Return [X, Y] of the center of cell containing provided text 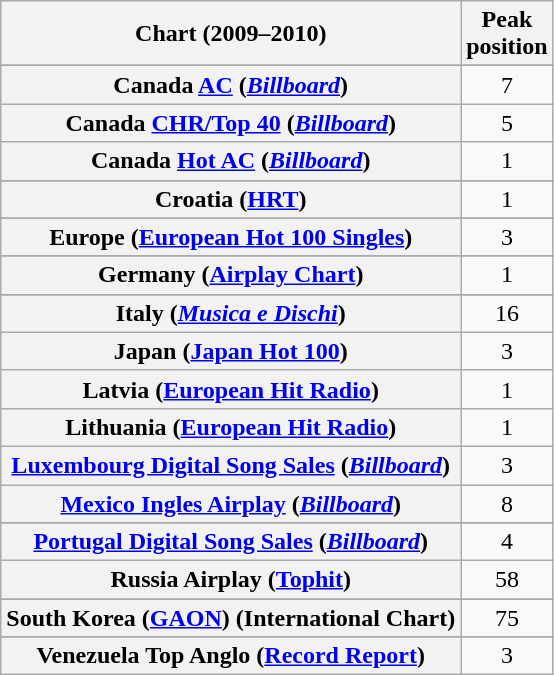
58 [507, 580]
Latvia (European Hit Radio) [231, 389]
Canada CHR/Top 40 (Billboard) [231, 123]
South Korea (GAON) (International Chart) [231, 618]
Russia Airplay (Tophit) [231, 580]
16 [507, 313]
Portugal Digital Song Sales (Billboard) [231, 542]
Canada Hot AC (Billboard) [231, 161]
75 [507, 618]
Peak position [507, 34]
5 [507, 123]
8 [507, 503]
Europe (European Hot 100 Singles) [231, 237]
Croatia (HRT) [231, 199]
7 [507, 85]
Germany (Airplay Chart) [231, 275]
Italy (Musica e Dischi) [231, 313]
Luxembourg Digital Song Sales (Billboard) [231, 465]
Canada AC (Billboard) [231, 85]
Mexico Ingles Airplay (Billboard) [231, 503]
Venezuela Top Anglo (Record Report) [231, 656]
Lithuania (European Hit Radio) [231, 427]
Japan (Japan Hot 100) [231, 351]
4 [507, 542]
Chart (2009–2010) [231, 34]
